Find where the given text appears and provide that cell's center as [X, Y] coordinate. 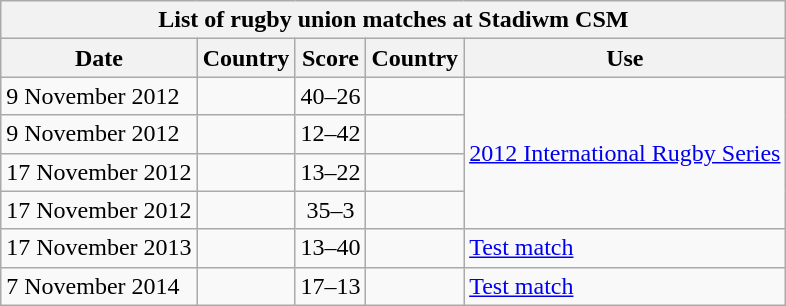
2012 International Rugby Series [625, 153]
List of rugby union matches at Stadiwm CSM [394, 20]
17 November 2013 [99, 248]
17–13 [330, 286]
40–26 [330, 96]
Date [99, 58]
35–3 [330, 210]
7 November 2014 [99, 286]
13–22 [330, 172]
13–40 [330, 248]
Use [625, 58]
12–42 [330, 134]
Score [330, 58]
